Scan for the cell matching the given text and deliver its [x, y] coordinate at center. 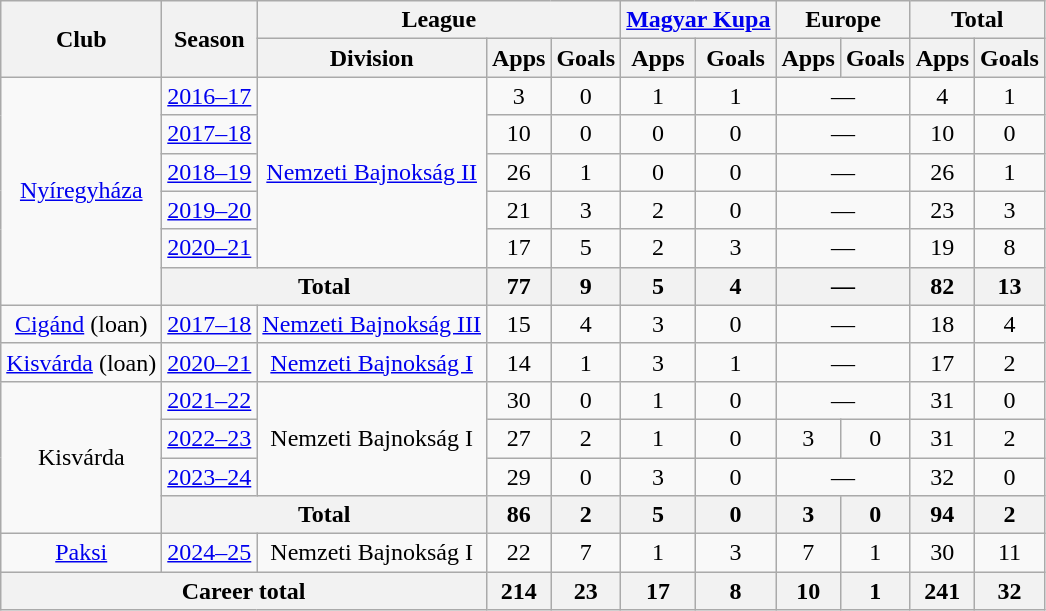
2023–24 [210, 477]
11 [1010, 553]
27 [518, 438]
2022–23 [210, 438]
94 [942, 515]
Magyar Kupa [698, 20]
League [439, 20]
Paksi [82, 553]
Season [210, 39]
2024–25 [210, 553]
19 [942, 248]
Kisvárda (loan) [82, 362]
Europe [843, 20]
21 [518, 210]
2018–19 [210, 172]
2021–22 [210, 400]
77 [518, 286]
14 [518, 362]
Nyíregyháza [82, 191]
82 [942, 286]
13 [1010, 286]
86 [518, 515]
2019–20 [210, 210]
Career total [244, 591]
22 [518, 553]
Cigánd (loan) [82, 324]
Nemzeti Bajnokság III [372, 324]
2016–17 [210, 96]
Club [82, 39]
241 [942, 591]
18 [942, 324]
29 [518, 477]
214 [518, 591]
15 [518, 324]
Kisvárda [82, 457]
Nemzeti Bajnokság II [372, 172]
9 [586, 286]
Division [372, 58]
